Provide the (X, Y) coordinate of the cell's center where the given text is located.  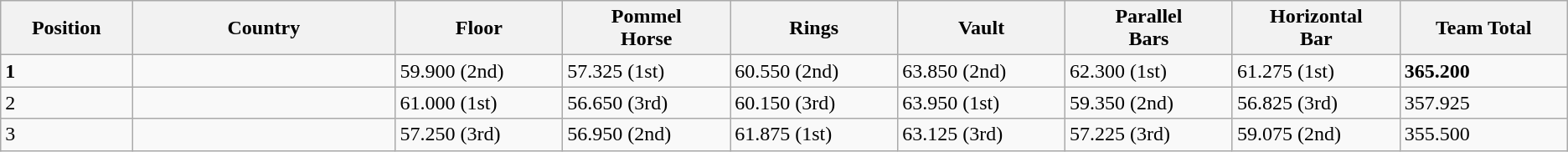
355.500 (1483, 134)
63.850 (2nd) (982, 71)
PommelHorse (647, 28)
59.900 (2nd) (479, 71)
57.250 (3rd) (479, 134)
Team Total (1483, 28)
56.650 (3rd) (647, 103)
59.075 (2nd) (1316, 134)
ParallelBars (1149, 28)
HorizontalBar (1316, 28)
357.925 (1483, 103)
63.125 (3rd) (982, 134)
61.275 (1st) (1316, 71)
63.950 (1st) (982, 103)
61.000 (1st) (479, 103)
62.300 (1st) (1149, 71)
365.200 (1483, 71)
60.150 (3rd) (814, 103)
Vault (982, 28)
60.550 (2nd) (814, 71)
3 (67, 134)
2 (67, 103)
56.825 (3rd) (1316, 103)
Position (67, 28)
Country (264, 28)
57.325 (1st) (647, 71)
61.875 (1st) (814, 134)
1 (67, 71)
Rings (814, 28)
Floor (479, 28)
59.350 (2nd) (1149, 103)
56.950 (2nd) (647, 134)
57.225 (3rd) (1149, 134)
